From the cell containing the given text, extract its center point as (X, Y) coordinate. 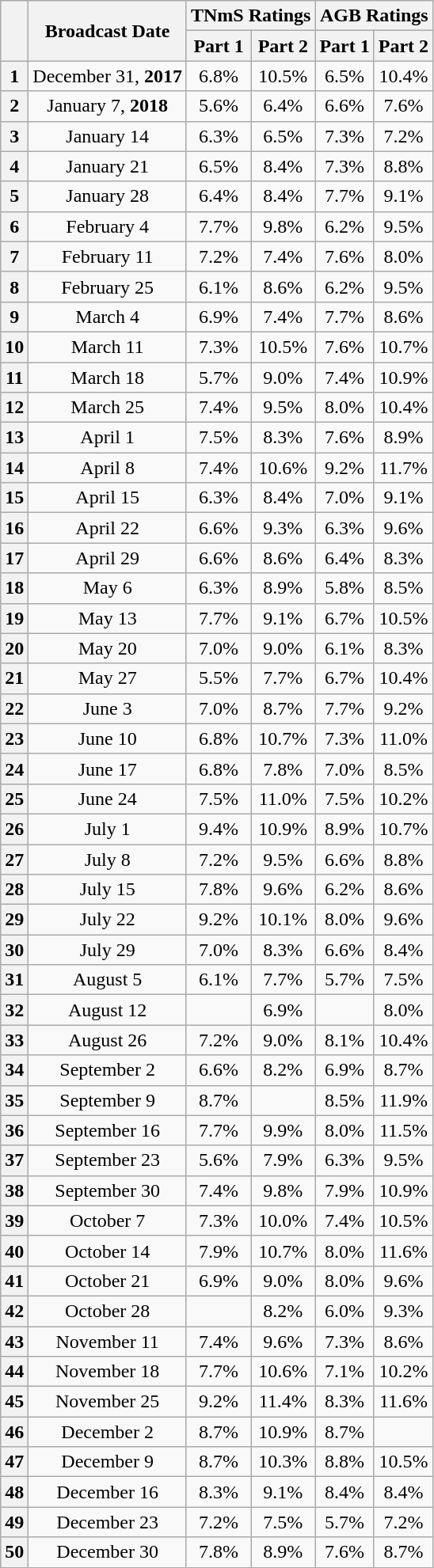
43 (14, 1342)
7 (14, 256)
19 (14, 618)
August 26 (108, 1040)
37 (14, 1160)
2 (14, 106)
11.4% (284, 1402)
17 (14, 558)
January 21 (108, 166)
April 8 (108, 468)
13 (14, 438)
June 17 (108, 769)
8.1% (345, 1040)
January 14 (108, 136)
49 (14, 1522)
4 (14, 166)
December 2 (108, 1432)
10.0% (284, 1221)
42 (14, 1311)
40 (14, 1251)
September 23 (108, 1160)
June 24 (108, 799)
32 (14, 1010)
AGB Ratings (374, 16)
July 8 (108, 859)
41 (14, 1281)
March 4 (108, 317)
October 28 (108, 1311)
November 11 (108, 1342)
24 (14, 769)
15 (14, 498)
14 (14, 468)
January 7, 2018 (108, 106)
November 18 (108, 1372)
22 (14, 708)
December 9 (108, 1462)
February 4 (108, 226)
October 14 (108, 1251)
August 5 (108, 980)
June 3 (108, 708)
18 (14, 588)
July 1 (108, 829)
6.0% (345, 1311)
August 12 (108, 1010)
September 30 (108, 1190)
November 25 (108, 1402)
44 (14, 1372)
7.1% (345, 1372)
36 (14, 1130)
TNmS Ratings (250, 16)
January 28 (108, 196)
July 15 (108, 890)
October 7 (108, 1221)
46 (14, 1432)
April 22 (108, 528)
5 (14, 196)
10.3% (284, 1462)
33 (14, 1040)
February 25 (108, 287)
June 10 (108, 738)
26 (14, 829)
38 (14, 1190)
July 29 (108, 950)
March 25 (108, 408)
30 (14, 950)
December 16 (108, 1492)
50 (14, 1552)
5.5% (219, 678)
April 1 (108, 438)
1 (14, 76)
48 (14, 1492)
9.9% (284, 1130)
34 (14, 1070)
47 (14, 1462)
September 2 (108, 1070)
11.5% (403, 1130)
April 29 (108, 558)
29 (14, 920)
35 (14, 1100)
September 9 (108, 1100)
Broadcast Date (108, 31)
May 6 (108, 588)
10 (14, 347)
31 (14, 980)
11.9% (403, 1100)
5.8% (345, 588)
12 (14, 408)
October 21 (108, 1281)
11.7% (403, 468)
20 (14, 648)
10.1% (284, 920)
6 (14, 226)
8 (14, 287)
21 (14, 678)
December 31, 2017 (108, 76)
39 (14, 1221)
March 18 (108, 378)
February 11 (108, 256)
September 16 (108, 1130)
May 20 (108, 648)
25 (14, 799)
December 30 (108, 1552)
July 22 (108, 920)
16 (14, 528)
9.4% (219, 829)
11 (14, 378)
28 (14, 890)
May 27 (108, 678)
9 (14, 317)
27 (14, 859)
March 11 (108, 347)
3 (14, 136)
April 15 (108, 498)
45 (14, 1402)
May 13 (108, 618)
December 23 (108, 1522)
23 (14, 738)
